Extract the (x, y) coordinate from the center of the cell holding the provided text.  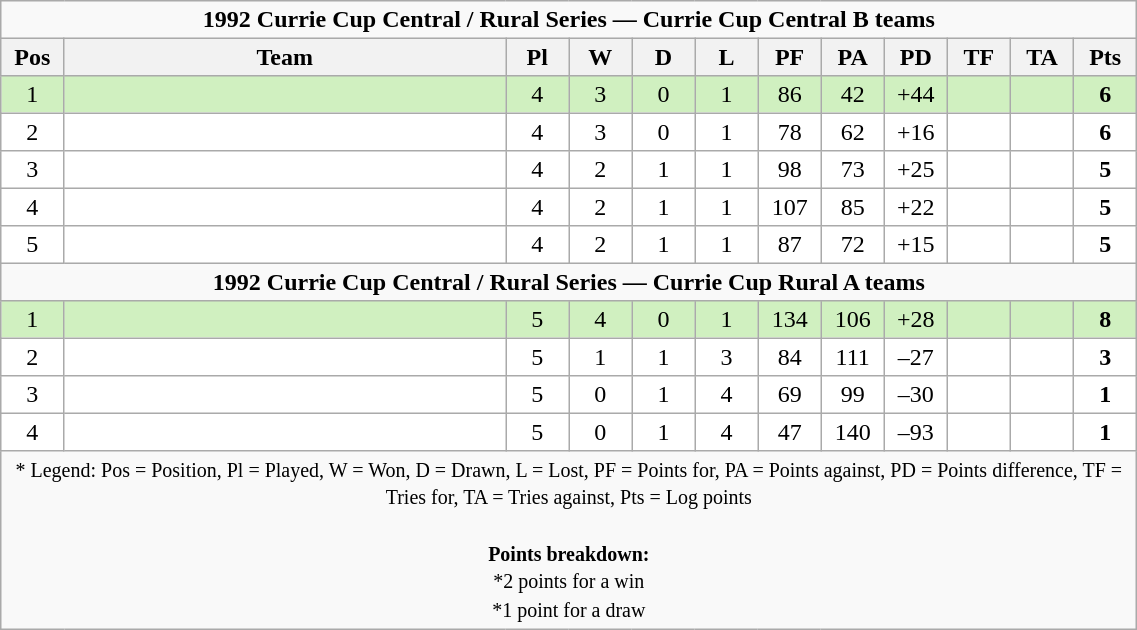
+15 (916, 244)
PF (790, 56)
D (664, 56)
1992 Currie Cup Central / Rural Series — Currie Cup Rural A teams (569, 282)
134 (790, 318)
PD (916, 56)
84 (790, 356)
111 (852, 356)
Pl (538, 56)
85 (852, 206)
107 (790, 206)
86 (790, 94)
Pts (1106, 56)
–30 (916, 394)
+25 (916, 170)
L (726, 56)
47 (790, 432)
42 (852, 94)
78 (790, 132)
+22 (916, 206)
Pos (32, 56)
69 (790, 394)
PA (852, 56)
Team (285, 56)
–93 (916, 432)
98 (790, 170)
87 (790, 244)
–27 (916, 356)
W (600, 56)
72 (852, 244)
8 (1106, 318)
+16 (916, 132)
TF (978, 56)
73 (852, 170)
99 (852, 394)
+44 (916, 94)
1992 Currie Cup Central / Rural Series — Currie Cup Central B teams (569, 20)
+28 (916, 318)
62 (852, 132)
106 (852, 318)
TA (1042, 56)
140 (852, 432)
